Return [x, y] of the center of cell containing provided text 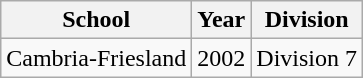
2002 [222, 58]
Division [307, 20]
Cambria-Friesland [96, 58]
Year [222, 20]
School [96, 20]
Division 7 [307, 58]
